For the text-containing cell, return its midpoint in (X, Y) coordinate format. 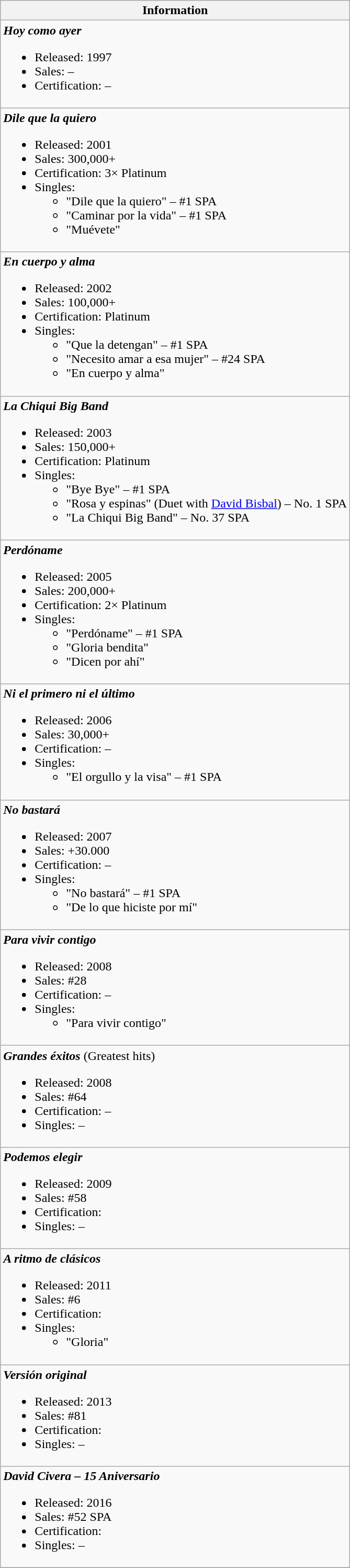
Dile que la quieroReleased: 2001Sales: 300,000+Certification: 3× PlatinumSingles:"Dile que la quiero" – #1 SPA"Caminar por la vida" – #1 SPA"Muévete" (175, 180)
Hoy como ayerReleased: 1997Sales: –Certification: – (175, 64)
A ritmo de clásicosReleased: 2011Sales: #6Certification:Singles:"Gloria" (175, 1306)
Para vivir contigoReleased: 2008Sales: #28Certification: –Singles:"Para vivir contigo" (175, 988)
Information (175, 10)
David Civera – 15 AniversarioReleased: 2016Sales: #52 SPACertification:Singles: – (175, 1517)
Versión originalReleased: 2013Sales: #81Certification:Singles: – (175, 1416)
No bastaráReleased: 2007Sales: +30.000Certification: –Singles:"No bastará" – #1 SPA"De lo que hiciste por mí" (175, 865)
Ni el primero ni el últimoReleased: 2006Sales: 30,000+Certification: –Singles:"El orgullo y la visa" – #1 SPA (175, 742)
PerdónameReleased: 2005Sales: 200,000+Certification: 2× PlatinumSingles:"Perdóname" – #1 SPA"Gloria bendita""Dicen por ahí" (175, 612)
Grandes éxitos (Greatest hits)Released: 2008Sales: #64Certification: –Singles: – (175, 1096)
Podemos elegirReleased: 2009Sales: #58Certification:Singles: – (175, 1198)
